Search for the cell housing the specified text and yield its (x, y) center coordinate. 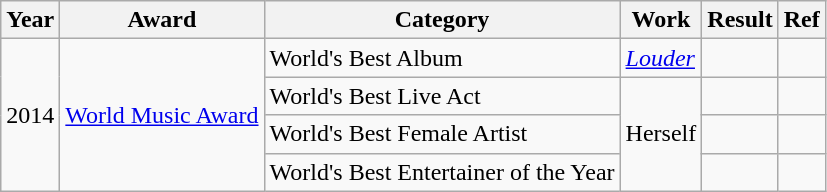
Ref (802, 20)
Award (162, 20)
Category (442, 20)
World's Best Album (442, 58)
2014 (30, 115)
World's Best Entertainer of the Year (442, 172)
Herself (661, 134)
Year (30, 20)
Result (740, 20)
World Music Award (162, 115)
Louder (661, 58)
World's Best Female Artist (442, 134)
World's Best Live Act (442, 96)
Work (661, 20)
